Return (X, Y) of the center of cell containing provided text 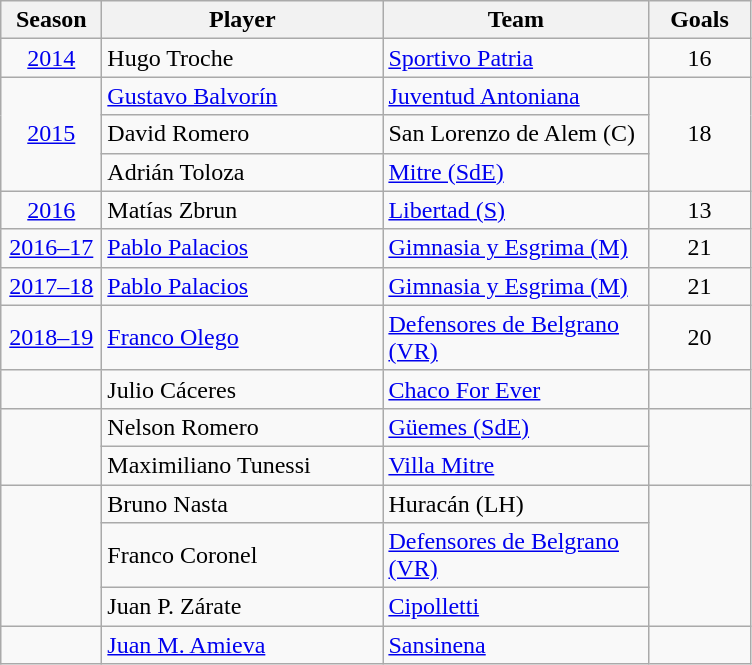
Sportivo Patria (516, 58)
2016 (52, 210)
Team (516, 20)
Adrián Toloza (242, 172)
David Romero (242, 134)
Chaco For Ever (516, 389)
13 (700, 210)
2016–17 (52, 248)
Player (242, 20)
Goals (700, 20)
Mitre (SdE) (516, 172)
Bruno Nasta (242, 503)
Sansinena (516, 645)
Huracán (LH) (516, 503)
2017–18 (52, 286)
2018–19 (52, 338)
Cipolletti (516, 607)
Hugo Troche (242, 58)
Maximiliano Tunessi (242, 465)
Julio Cáceres (242, 389)
Franco Olego (242, 338)
16 (700, 58)
2014 (52, 58)
Güemes (SdE) (516, 427)
2015 (52, 134)
Matías Zbrun (242, 210)
Libertad (S) (516, 210)
Juan M. Amieva (242, 645)
Gustavo Balvorín (242, 96)
Villa Mitre (516, 465)
18 (700, 134)
Juventud Antoniana (516, 96)
Franco Coronel (242, 556)
20 (700, 338)
Nelson Romero (242, 427)
Juan P. Zárate (242, 607)
San Lorenzo de Alem (C) (516, 134)
Season (52, 20)
